Extract the [X, Y] coordinate from the center of the cell holding the provided text.  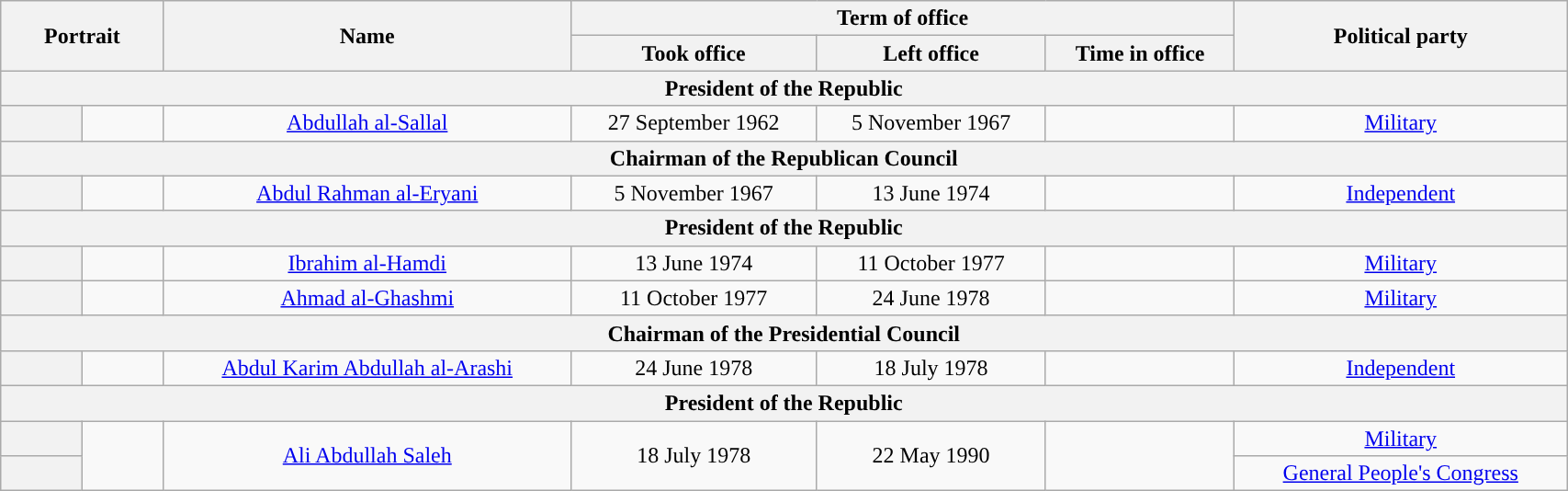
Abdullah al-Sallal [367, 123]
Chairman of the Republican Council [784, 158]
Name [367, 36]
Time in office [1140, 53]
Left office [931, 53]
27 September 1962 [693, 123]
Chairman of the Presidential Council [784, 333]
Took office [693, 53]
Portrait [83, 36]
Term of office [902, 18]
Ibrahim al-Hamdi [367, 263]
Ahmad al-Ghashmi [367, 298]
General People's Congress [1401, 474]
Abdul Rahman al-Eryani [367, 193]
22 May 1990 [931, 456]
Political party [1401, 36]
Ali Abdullah Saleh [367, 456]
Abdul Karim Abdullah al-Arashi [367, 368]
